Determine the [x, y] coordinate at the center of the cell enclosing the given text.  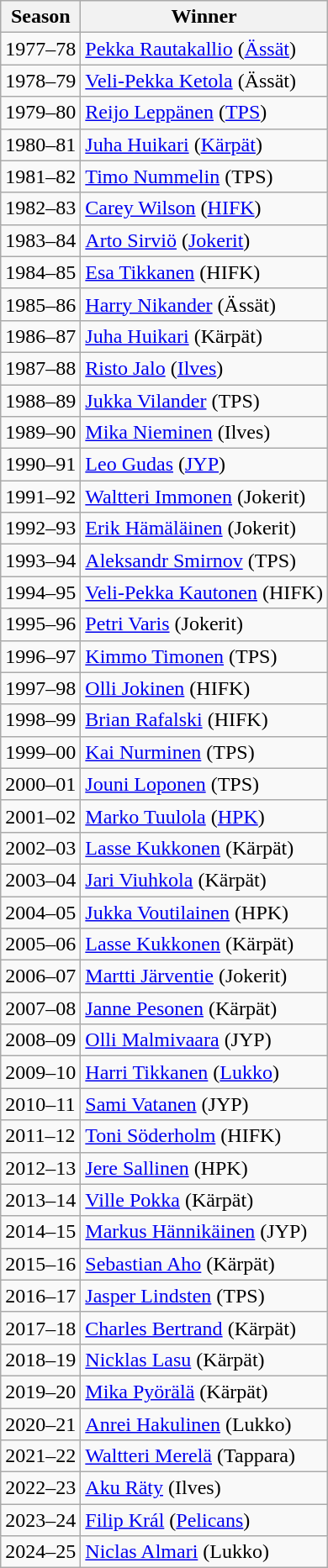
Brian Rafalski (HIFK) [204, 720]
2006–07 [40, 976]
1980–81 [40, 145]
Jukka Vilander (TPS) [204, 401]
2016–17 [40, 1296]
Carey Wilson (HIFK) [204, 208]
1997–98 [40, 688]
Erik Hämäläinen (Jokerit) [204, 529]
Olli Jokinen (HIFK) [204, 688]
Sebastian Aho (Kärpät) [204, 1264]
Kai Nurminen (TPS) [204, 752]
Nicklas Lasu (Kärpät) [204, 1360]
Reijo Leppänen (TPS) [204, 113]
Markus Hännikäinen (JYP) [204, 1232]
Jukka Voutilainen (HPK) [204, 912]
Esa Tikkanen (HIFK) [204, 272]
1978–79 [40, 81]
Winner [204, 17]
1984–85 [40, 272]
2020–21 [40, 1424]
2000–01 [40, 784]
1999–00 [40, 752]
Veli-Pekka Kautonen (HIFK) [204, 592]
Martti Järventie (Jokerit) [204, 976]
Jari Viuhkola (Kärpät) [204, 880]
Filip Král (Pelicans) [204, 1520]
Jasper Lindsten (TPS) [204, 1296]
Season [40, 17]
Olli Malmivaara (JYP) [204, 1040]
1991–92 [40, 497]
Charles Bertrand (Kärpät) [204, 1328]
1982–83 [40, 208]
Jouni Loponen (TPS) [204, 784]
2001–02 [40, 816]
2022–23 [40, 1488]
2014–15 [40, 1232]
Arto Sirviö (Jokerit) [204, 240]
1996–97 [40, 656]
1986–87 [40, 336]
Mika Nieminen (Ilves) [204, 433]
Niclas Almari (Lukko) [204, 1552]
1990–91 [40, 465]
2021–22 [40, 1456]
2019–20 [40, 1392]
Sami Vatanen (JYP) [204, 1104]
2017–18 [40, 1328]
2009–10 [40, 1072]
Toni Söderholm (HIFK) [204, 1136]
Petri Varis (Jokerit) [204, 624]
Anrei Hakulinen (Lukko) [204, 1424]
Leo Gudas (JYP) [204, 465]
1995–96 [40, 624]
2011–12 [40, 1136]
1981–82 [40, 176]
2015–16 [40, 1264]
Pekka Rautakallio (Ässät) [204, 49]
Aku Räty (Ilves) [204, 1488]
1988–89 [40, 401]
1985–86 [40, 304]
1998–99 [40, 720]
1977–78 [40, 49]
Harri Tikkanen (Lukko) [204, 1072]
Kimmo Timonen (TPS) [204, 656]
2012–13 [40, 1168]
2002–03 [40, 848]
1987–88 [40, 368]
2008–09 [40, 1040]
2007–08 [40, 1008]
2005–06 [40, 944]
2018–19 [40, 1360]
Marko Tuulola (HPK) [204, 816]
2013–14 [40, 1200]
Veli-Pekka Ketola (Ässät) [204, 81]
Risto Jalo (Ilves) [204, 368]
Ville Pokka (Kärpät) [204, 1200]
Mika Pyörälä (Kärpät) [204, 1392]
2004–05 [40, 912]
1992–93 [40, 529]
1979–80 [40, 113]
Janne Pesonen (Kärpät) [204, 1008]
Waltteri Immonen (Jokerit) [204, 497]
1994–95 [40, 592]
2023–24 [40, 1520]
Waltteri Merelä (Tappara) [204, 1456]
Timo Nummelin (TPS) [204, 176]
2003–04 [40, 880]
1983–84 [40, 240]
Aleksandr Smirnov (TPS) [204, 560]
Harry Nikander (Ässät) [204, 304]
2010–11 [40, 1104]
Jere Sallinen (HPK) [204, 1168]
1989–90 [40, 433]
2024–25 [40, 1552]
1993–94 [40, 560]
